Determine the (x, y) coordinate at the center of the cell enclosing the given text.  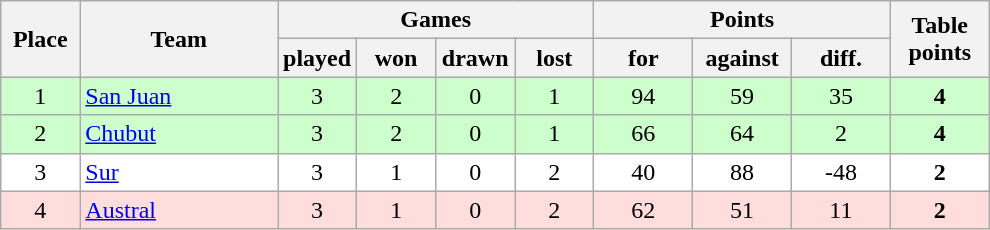
played (318, 58)
Games (436, 20)
40 (644, 172)
lost (554, 58)
San Juan (179, 96)
88 (742, 172)
59 (742, 96)
64 (742, 134)
Austral (179, 210)
94 (644, 96)
drawn (476, 58)
Chubut (179, 134)
against (742, 58)
for (644, 58)
66 (644, 134)
Points (742, 20)
51 (742, 210)
-48 (842, 172)
Sur (179, 172)
35 (842, 96)
62 (644, 210)
Team (179, 39)
11 (842, 210)
Tablepoints (940, 39)
won (396, 58)
diff. (842, 58)
Place (40, 39)
